Pinpoint the cell where the given text exists, returning its [x, y] midpoint coordinate. 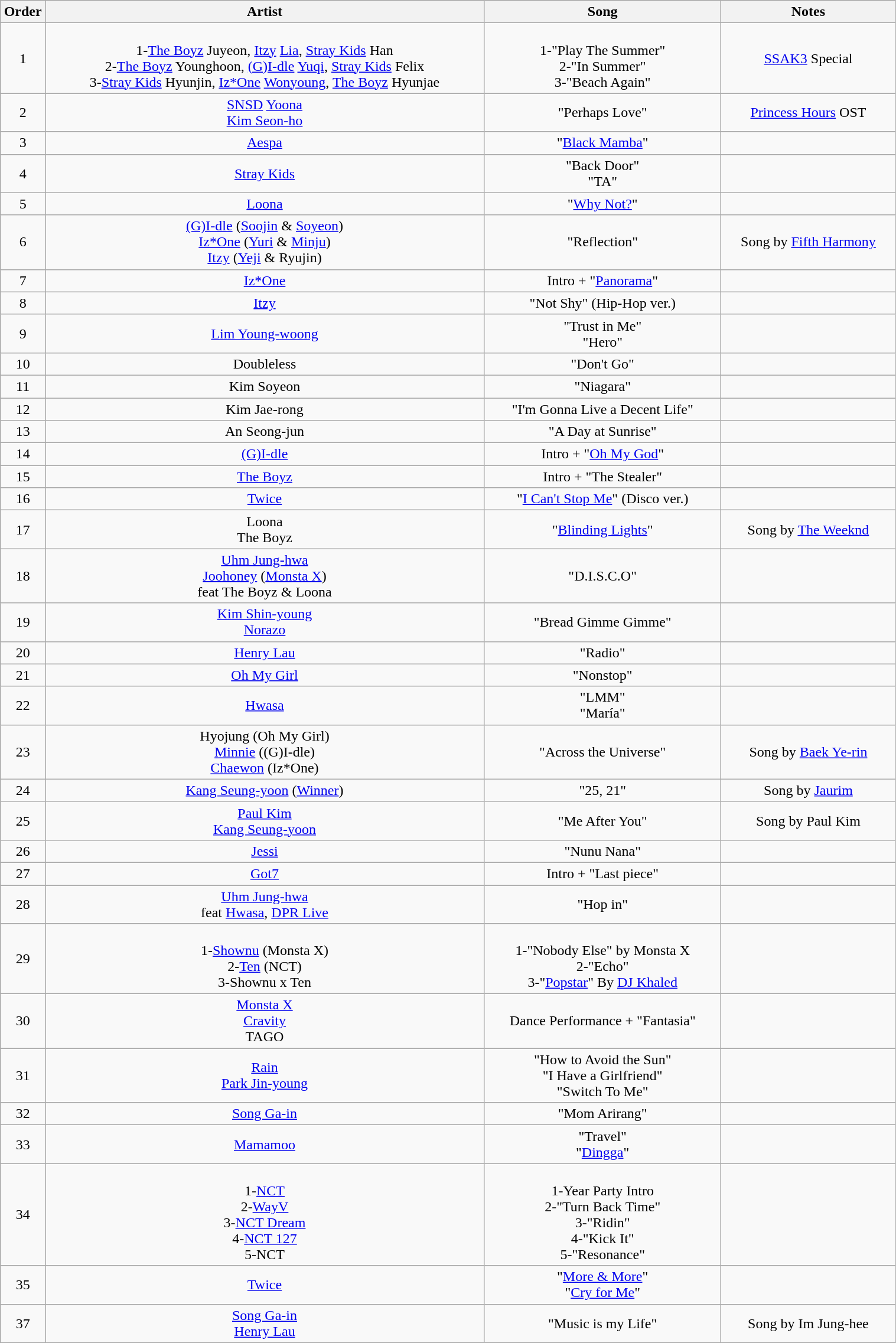
"I'm Gonna Live a Decent Life" [602, 409]
Song Ga-in [265, 1114]
35 [23, 1285]
"More & More" "Cry for Me" [602, 1285]
"Niagara" [602, 386]
26 [23, 851]
"25, 21" [602, 790]
"Reflection" [602, 242]
1 [23, 58]
Monsta X Cravity TAGO [265, 1021]
14 [23, 454]
12 [23, 409]
Dance Performance + "Fantasia" [602, 1021]
19 [23, 622]
"Back Door" "TA" [602, 174]
Henry Lau [265, 653]
11 [23, 386]
Notes [808, 12]
2 [23, 112]
"Trust in Me" "Hero" [602, 333]
"Why Not?" [602, 204]
An Seong-jun [265, 432]
"D.I.S.C.O" [602, 576]
21 [23, 675]
SNSD Yoona Kim Seon-ho [265, 112]
13 [23, 432]
"How to Avoid the Sun" "I Have a Girlfriend" "Switch To Me" [602, 1075]
Uhm Jung-hwa Joohoney (Monsta X) feat The Boyz & Loona [265, 576]
Lim Young-woong [265, 333]
1-"Nobody Else" by Monsta X 2-"Echo" 3-"Popstar" By DJ Khaled [602, 959]
25 [23, 821]
Uhm Jung-hwa feat Hwasa, DPR Live [265, 904]
Kim Soyeon [265, 386]
29 [23, 959]
Kang Seung-yoon (Winner) [265, 790]
7 [23, 281]
Rain Park Jin-young [265, 1075]
27 [23, 873]
1-Year Party Intro 2-"Turn Back Time" 3-"Ridin" 4-"Kick It" 5-"Resonance" [602, 1214]
37 [23, 1323]
31 [23, 1075]
"Radio" [602, 653]
Order [23, 12]
"I Can't Stop Me" (Disco ver.) [602, 499]
Intro + "Last piece" [602, 873]
Itzy [265, 303]
Song by Paul Kim [808, 821]
3 [23, 143]
"Perhaps Love" [602, 112]
(G)I-dle (Soojin & Soyeon) Iz*One (Yuri & Minju) Itzy (Yeji & Ryujin) [265, 242]
23 [23, 752]
16 [23, 499]
22 [23, 705]
(G)I-dle [265, 454]
SSAK3 Special [808, 58]
20 [23, 653]
Doubleless [265, 364]
"Music is my Life" [602, 1323]
Hyojung (Oh My Girl) Minnie ((G)I-dle) Chaewon (Iz*One) [265, 752]
9 [23, 333]
Hwasa [265, 705]
Stray Kids [265, 174]
1-"Play The Summer" 2-"In Summer" 3-"Beach Again" [602, 58]
"Mom Arirang" [602, 1114]
Intro + "Oh My God" [602, 454]
5 [23, 204]
"Hop in" [602, 904]
"Nonstop" [602, 675]
"Bread Gimme Gimme" [602, 622]
Intro + "Panorama" [602, 281]
Iz*One [265, 281]
Aespa [265, 143]
The Boyz [265, 477]
10 [23, 364]
Song [602, 12]
"Travel" "Dingga" [602, 1145]
Paul Kim Kang Seung-yoon [265, 821]
1-NCT 2-WayV 3-NCT Dream 4-NCT 127 5-NCT [265, 1214]
18 [23, 576]
Song by The Weeknd [808, 529]
28 [23, 904]
"Don't Go" [602, 364]
Song by Jaurim [808, 790]
32 [23, 1114]
Loona The Boyz [265, 529]
24 [23, 790]
Intro + "The Stealer" [602, 477]
"A Day at Sunrise" [602, 432]
Loona [265, 204]
Kim Jae-rong [265, 409]
Song by Baek Ye-rin [808, 752]
6 [23, 242]
Kim Shin-young Norazo [265, 622]
"Across the Universe" [602, 752]
"LMM" "María" [602, 705]
"Black Mamba" [602, 143]
15 [23, 477]
"Blinding Lights" [602, 529]
Oh My Girl [265, 675]
34 [23, 1214]
33 [23, 1145]
Princess Hours OST [808, 112]
"Not Shy" (Hip-Hop ver.) [602, 303]
1-Shownu (Monsta X) 2-Ten (NCT) 3-Shownu x Ten [265, 959]
17 [23, 529]
Jessi [265, 851]
Got7 [265, 873]
"Nunu Nana" [602, 851]
Song Ga-in Henry Lau [265, 1323]
Song by Fifth Harmony [808, 242]
Song by Im Jung-hee [808, 1323]
Mamamoo [265, 1145]
8 [23, 303]
30 [23, 1021]
Artist [265, 12]
4 [23, 174]
"Me After You" [602, 821]
